Identify which cell holds the provided text, then report its [X, Y] central coordinate. 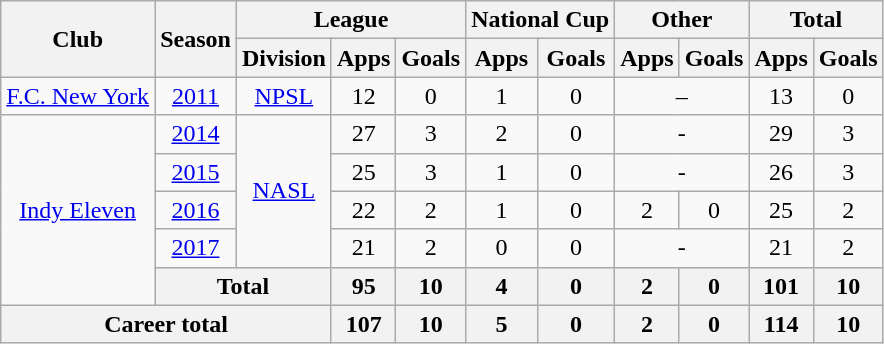
NASL [284, 191]
95 [363, 286]
League [350, 20]
107 [363, 324]
2015 [196, 172]
Other [682, 20]
13 [781, 96]
Career total [166, 324]
2016 [196, 210]
114 [781, 324]
Division [284, 58]
2017 [196, 248]
22 [363, 210]
101 [781, 286]
NPSL [284, 96]
2014 [196, 134]
Season [196, 39]
F.C. New York [78, 96]
Indy Eleven [78, 210]
Club [78, 39]
– [682, 96]
National Cup [540, 20]
5 [502, 324]
12 [363, 96]
26 [781, 172]
27 [363, 134]
2011 [196, 96]
29 [781, 134]
4 [502, 286]
